Find where the given text appears and provide that cell's center as (x, y) coordinate. 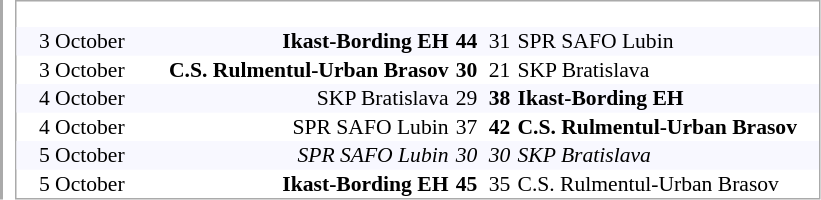
31 (500, 41)
21 (500, 70)
45 (466, 184)
35 (500, 184)
44 (466, 41)
29 (466, 98)
37 (466, 126)
38 (500, 98)
42 (500, 126)
